For the text-containing cell, return its midpoint in [X, Y] coordinate format. 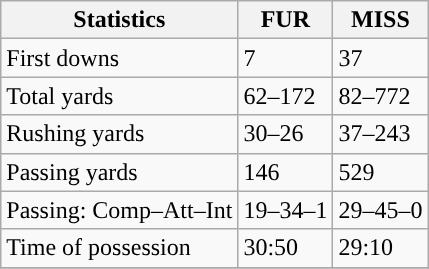
Statistics [120, 20]
29:10 [380, 248]
FUR [286, 20]
Passing: Comp–Att–Int [120, 210]
Passing yards [120, 172]
82–772 [380, 96]
19–34–1 [286, 210]
37 [380, 58]
Total yards [120, 96]
29–45–0 [380, 210]
62–172 [286, 96]
30:50 [286, 248]
30–26 [286, 134]
37–243 [380, 134]
Rushing yards [120, 134]
529 [380, 172]
7 [286, 58]
Time of possession [120, 248]
First downs [120, 58]
146 [286, 172]
MISS [380, 20]
